From the cell containing the given text, extract its center point as [x, y] coordinate. 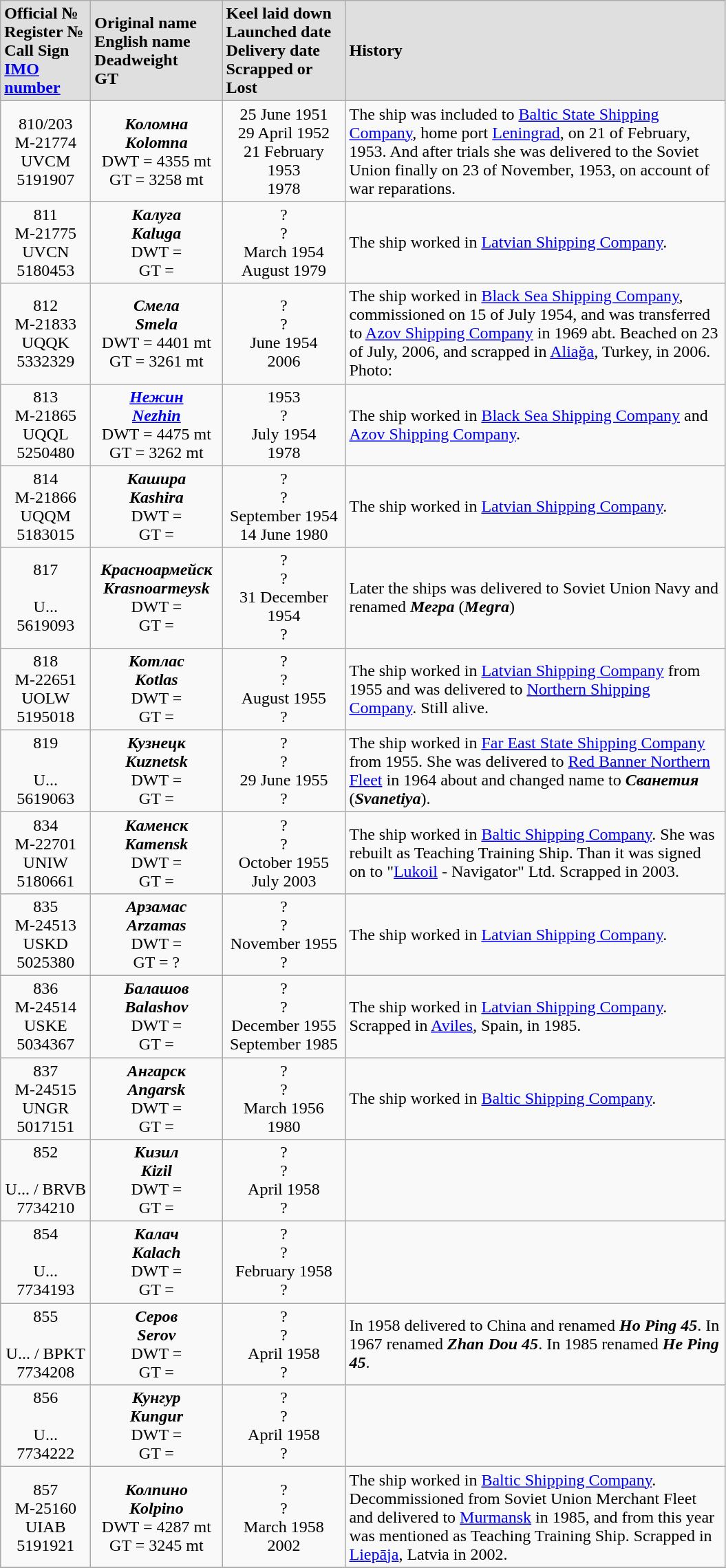
КузнецкKuznetskDWT = GT = [157, 770]
НежинNezhinDWT = 4475 mtGT = 3262 mt [157, 425]
In 1958 delivered to China and renamed Ho Ping 45. In 1967 renamed Zhan Dou 45. In 1985 renamed He Ping 45. [535, 1344]
??March 19561980 [284, 1099]
СеровSerovDWT =GT = [157, 1344]
812М-21833UQQK5332329 [45, 334]
818М-22651UOLW5195018 [45, 689]
History [535, 51]
834М-22701UNIW5180661 [45, 853]
814М-21866UQQM5183015 [45, 506]
817U...5619093 [45, 598]
БалашовBalashovDWT =GT = [157, 1016]
??November 1955? [284, 934]
856U...7734222 [45, 1426]
1953?July 19541978 [284, 425]
819U...5619063 [45, 770]
КалугаKalugaDWT =GT = [157, 242]
855U... / BPKT7734208 [45, 1344]
The ship worked in Black Sea Shipping Company and Azov Shipping Company. [535, 425]
??29 June 1955? [284, 770]
КотласKotlasDWT =GT = [157, 689]
837М-24515UNGR5017151 [45, 1099]
КашираKashiraDWT =GT = [157, 506]
813М-21865UQQL5250480 [45, 425]
КалачKalachDWT =GT = [157, 1263]
КаменскKamenskDWT =GT = [157, 853]
852U... / BRVB7734210 [45, 1180]
СмелаSmelaDWT = 4401 mtGT = 3261 mt [157, 334]
Keel laid downLaunched dateDelivery date Scrapped or Lost [284, 51]
КизилKizilDWT =GT = [157, 1180]
854U...7734193 [45, 1263]
??February 1958? [284, 1263]
25 June 195129 April 195221 February 19531978 [284, 151]
836М-24514USKE5034367 [45, 1016]
??March 1954August 1979 [284, 242]
??September 195414 June 1980 [284, 506]
835М-24513USKD5025380 [45, 934]
КунгурKungurDWT =GT = [157, 1426]
??31 December 1954? [284, 598]
The ship worked in Latvian Shipping Company from 1955 and was delivered to Northern Shipping Company. Still alive. [535, 689]
Official №Register №Call SignIMO number [45, 51]
АнгарскAngarskDWT =GT = [157, 1099]
??March 19582002 [284, 1517]
??August 1955? [284, 689]
АрзамасArzamasDWT =GT = ? [157, 934]
857М-25160UIAB5191921 [45, 1517]
КрасноармейскKrasnoarmeyskDWT =GT = [157, 598]
811М-21775UVCN5180453 [45, 242]
КоломнаKolomnaDWT = 4355 mtGT = 3258 mt [157, 151]
The ship worked in Baltic Shipping Company. [535, 1099]
810/203М-21774UVCM5191907 [45, 151]
Original nameEnglish nameDeadweightGT [157, 51]
КолпиноKolpinoDWT = 4287 mtGT = 3245 mt [157, 1517]
Later the ships was delivered to Soviet Union Navy and renamed Мегра (Megra) [535, 598]
The ship worked in Latvian Shipping Company. Scrapped in Aviles, Spain, in 1985. [535, 1016]
??June 19542006 [284, 334]
??December 1955September 1985 [284, 1016]
??October 1955July 2003 [284, 853]
